Detect which cell encompasses the target text, then output its (X, Y) center coordinate. 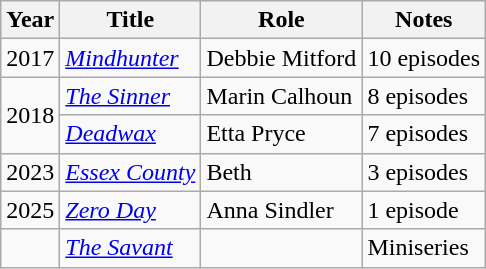
Miniseries (424, 248)
8 episodes (424, 96)
3 episodes (424, 172)
Title (130, 20)
Etta Pryce (282, 134)
Marin Calhoun (282, 96)
2025 (30, 210)
Zero Day (130, 210)
Essex County (130, 172)
10 episodes (424, 58)
2017 (30, 58)
The Sinner (130, 96)
Notes (424, 20)
Anna Sindler (282, 210)
Debbie Mitford (282, 58)
2023 (30, 172)
Mindhunter (130, 58)
1 episode (424, 210)
2018 (30, 115)
Deadwax (130, 134)
7 episodes (424, 134)
Beth (282, 172)
Role (282, 20)
Year (30, 20)
The Savant (130, 248)
